Identify which cell holds the provided text, then report its (X, Y) central coordinate. 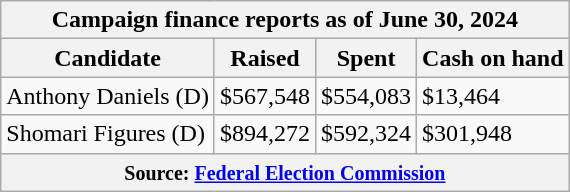
Raised (264, 58)
$567,548 (264, 96)
$301,948 (493, 134)
$554,083 (366, 96)
Cash on hand (493, 58)
Shomari Figures (D) (108, 134)
Campaign finance reports as of June 30, 2024 (285, 20)
Candidate (108, 58)
Spent (366, 58)
$894,272 (264, 134)
$592,324 (366, 134)
$13,464 (493, 96)
Source: Federal Election Commission (285, 172)
Anthony Daniels (D) (108, 96)
